Output the (x, y) coordinate of the center of the cell containing the given text.  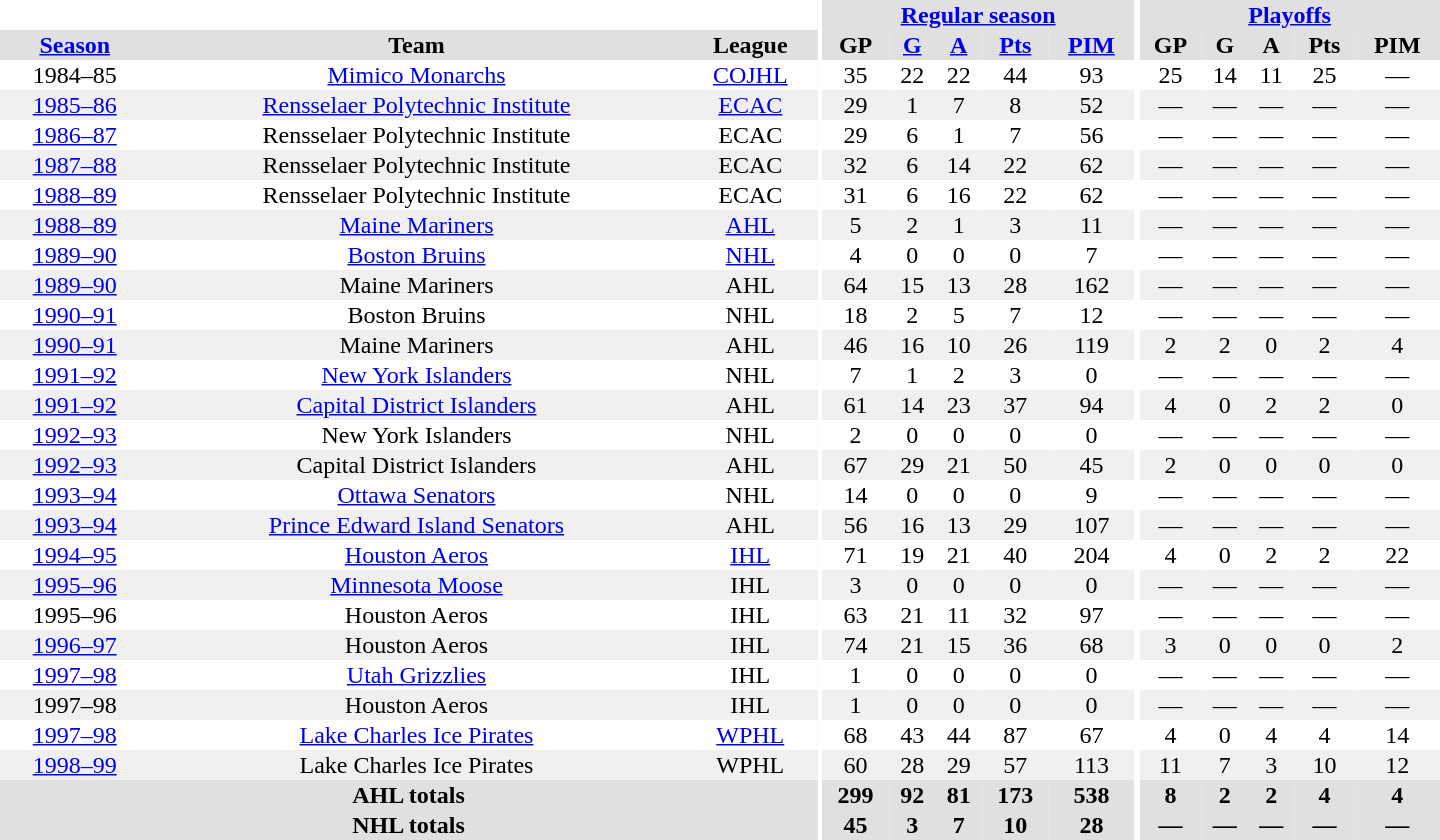
50 (1016, 465)
1994–95 (74, 555)
23 (958, 405)
162 (1092, 285)
Minnesota Moose (416, 585)
26 (1016, 345)
Ottawa Senators (416, 495)
46 (856, 345)
19 (912, 555)
173 (1016, 795)
87 (1016, 735)
74 (856, 645)
1998–99 (74, 765)
63 (856, 615)
37 (1016, 405)
36 (1016, 645)
1987–88 (74, 165)
52 (1092, 105)
Regular season (978, 15)
94 (1092, 405)
1985–86 (74, 105)
Season (74, 45)
93 (1092, 75)
1996–97 (74, 645)
18 (856, 315)
AHL totals (408, 795)
204 (1092, 555)
81 (958, 795)
9 (1092, 495)
299 (856, 795)
COJHL (750, 75)
Mimico Monarchs (416, 75)
71 (856, 555)
64 (856, 285)
97 (1092, 615)
Utah Grizzlies (416, 675)
Playoffs (1290, 15)
Team (416, 45)
League (750, 45)
31 (856, 195)
113 (1092, 765)
60 (856, 765)
NHL totals (408, 825)
107 (1092, 525)
1984–85 (74, 75)
92 (912, 795)
40 (1016, 555)
35 (856, 75)
61 (856, 405)
538 (1092, 795)
1986–87 (74, 135)
119 (1092, 345)
Prince Edward Island Senators (416, 525)
43 (912, 735)
57 (1016, 765)
